Output the [x, y] coordinate of the center of the cell containing the given text.  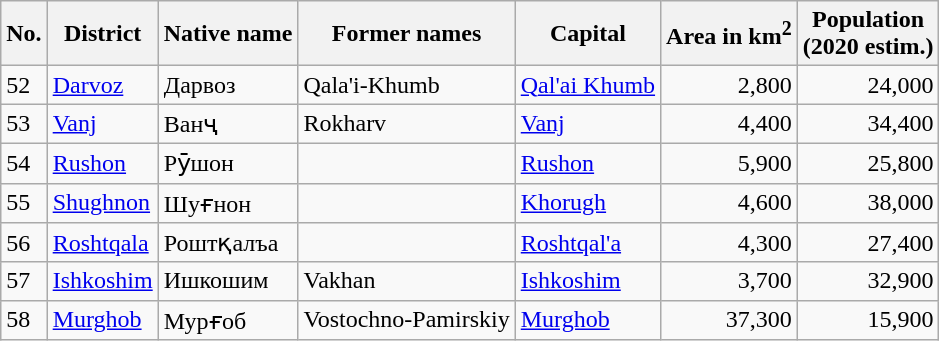
54 [24, 163]
Дарвоз [228, 85]
56 [24, 243]
4,400 [730, 124]
57 [24, 281]
32,900 [868, 281]
Roshtqal'a [588, 243]
District [102, 34]
Ванҷ [228, 124]
Роштқалъа [228, 243]
Vakhan [406, 281]
Native name [228, 34]
Qal'ai Khumb [588, 85]
Khorugh [588, 203]
Rokharv [406, 124]
Population(2020 estim.) [868, 34]
55 [24, 203]
4,600 [730, 203]
Former names [406, 34]
27,400 [868, 243]
24,000 [868, 85]
Roshtqala [102, 243]
5,900 [730, 163]
3,700 [730, 281]
4,300 [730, 243]
Darvoz [102, 85]
Qala'i-Khumb [406, 85]
Area in km2 [730, 34]
Мурғоб [228, 320]
25,800 [868, 163]
Шуғнон [228, 203]
38,000 [868, 203]
Рӯшон [228, 163]
58 [24, 320]
53 [24, 124]
2,800 [730, 85]
52 [24, 85]
Vostochno-Pamirskiy [406, 320]
15,900 [868, 320]
34,400 [868, 124]
Ишкошим [228, 281]
Capital [588, 34]
Shughnon [102, 203]
No. [24, 34]
37,300 [730, 320]
